For the text-containing cell, return its midpoint in (x, y) coordinate format. 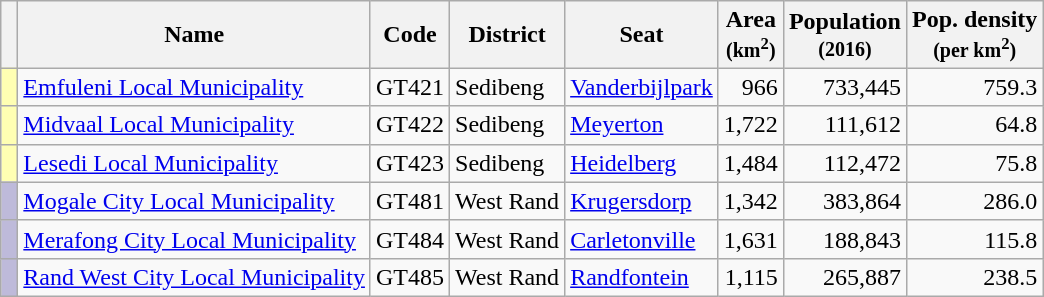
112,472 (844, 163)
733,445 (844, 87)
Merafong City Local Municipality (194, 239)
Rand West City Local Municipality (194, 277)
Heidelberg (642, 163)
Mogale City Local Municipality (194, 201)
1,631 (750, 239)
Carletonville (642, 239)
75.8 (974, 163)
759.3 (974, 87)
115.8 (974, 239)
GT421 (410, 87)
District (508, 34)
GT481 (410, 201)
Krugersdorp (642, 201)
Midvaal Local Municipality (194, 125)
GT484 (410, 239)
Meyerton (642, 125)
GT422 (410, 125)
265,887 (844, 277)
Seat (642, 34)
286.0 (974, 201)
Area(km2) (750, 34)
GT485 (410, 277)
Name (194, 34)
Randfontein (642, 277)
GT423 (410, 163)
238.5 (974, 277)
1,115 (750, 277)
1,722 (750, 125)
Vanderbijlpark (642, 87)
188,843 (844, 239)
1,484 (750, 163)
966 (750, 87)
Pop. density(per km2) (974, 34)
111,612 (844, 125)
Emfuleni Local Municipality (194, 87)
Lesedi Local Municipality (194, 163)
1,342 (750, 201)
64.8 (974, 125)
383,864 (844, 201)
Population(2016) (844, 34)
Code (410, 34)
